From the cell containing the given text, extract its center point as [x, y] coordinate. 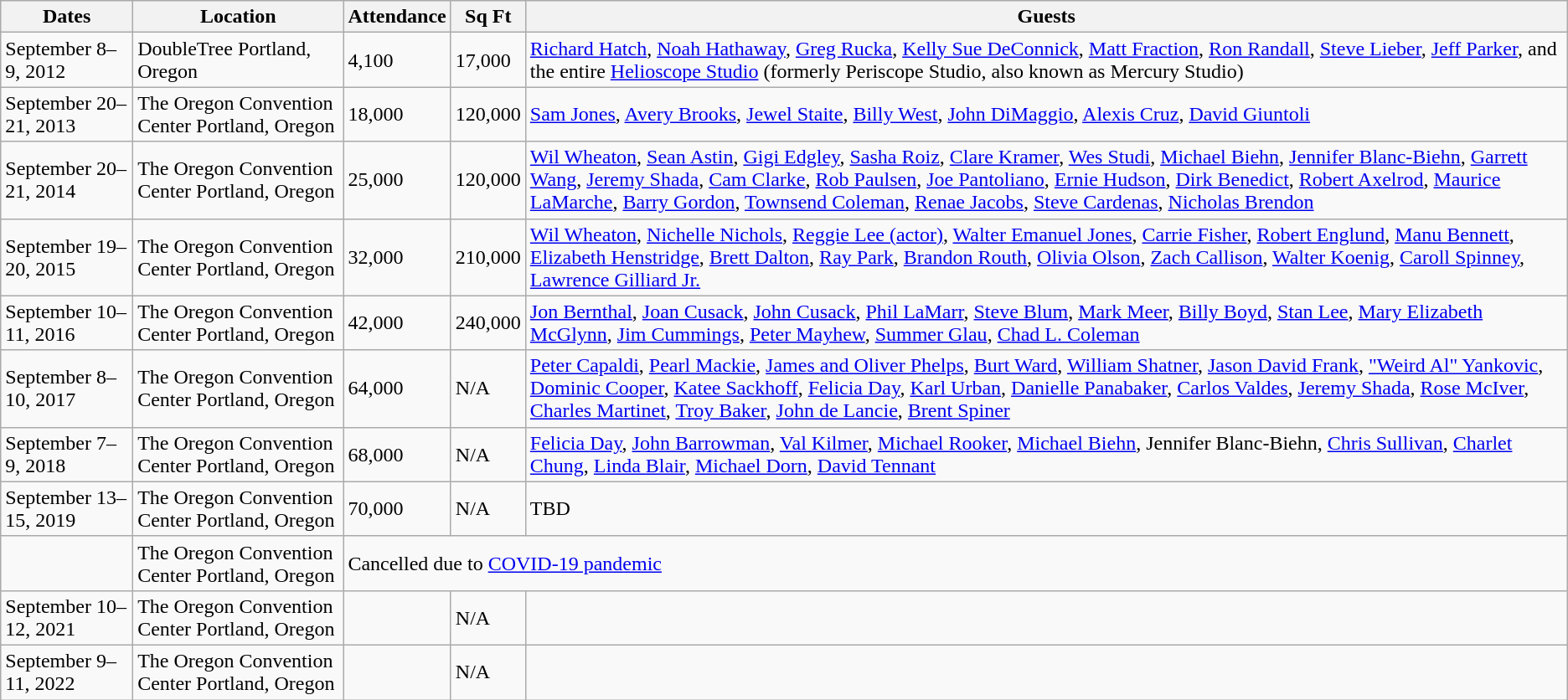
September 13–15, 2019 [67, 509]
September 8–9, 2012 [67, 60]
September 9–11, 2022 [67, 672]
Location [238, 17]
September 20–21, 2014 [67, 180]
4,100 [397, 60]
32,000 [397, 257]
25,000 [397, 180]
18,000 [397, 114]
64,000 [397, 389]
September 8–10, 2017 [67, 389]
17,000 [487, 60]
September 10–12, 2021 [67, 618]
September 20–21, 2013 [67, 114]
240,000 [487, 323]
TBD [1046, 509]
Attendance [397, 17]
Dates [67, 17]
September 7–9, 2018 [67, 454]
DoubleTree Portland, Oregon [238, 60]
68,000 [397, 454]
210,000 [487, 257]
Sam Jones, Avery Brooks, Jewel Staite, Billy West, John DiMaggio, Alexis Cruz, David Giuntoli [1046, 114]
42,000 [397, 323]
Sq Ft [487, 17]
70,000 [397, 509]
Cancelled due to COVID-19 pandemic [955, 563]
September 10–11, 2016 [67, 323]
Guests [1046, 17]
September 19–20, 2015 [67, 257]
